Determine the (X, Y) coordinate at the center of the cell enclosing the given text.  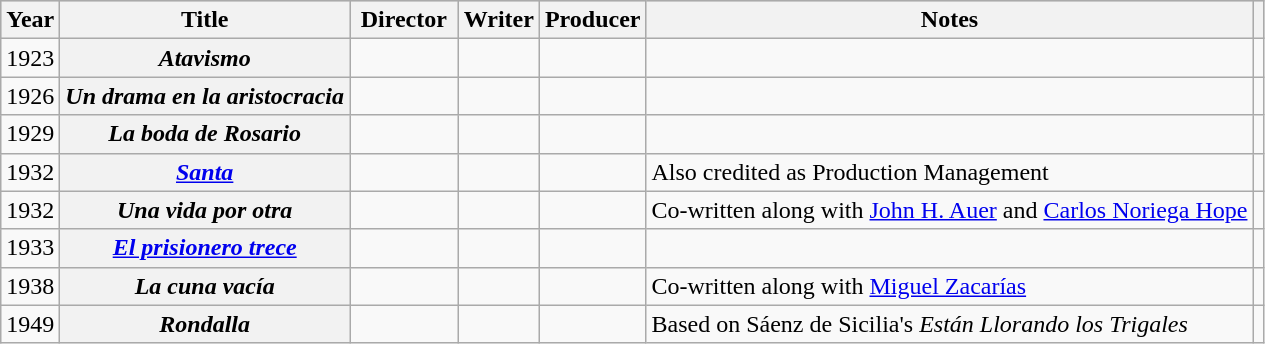
El prisionero trece (205, 248)
Director (404, 20)
Co-written along with John H. Auer and Carlos Noriega Hope (950, 210)
Atavismo (205, 58)
1949 (30, 324)
1923 (30, 58)
Santa (205, 172)
Notes (950, 20)
Also credited as Production Management (950, 172)
Writer (498, 20)
Co-written along with Miguel Zacarías (950, 286)
1926 (30, 96)
Producer (592, 20)
1929 (30, 134)
Based on Sáenz de Sicilia's Están Llorando los Trigales (950, 324)
1933 (30, 248)
La boda de Rosario (205, 134)
Un drama en la aristocracia (205, 96)
1938 (30, 286)
La cuna vacía (205, 286)
Rondalla (205, 324)
Year (30, 20)
Title (205, 20)
Una vida por otra (205, 210)
